Determine the (x, y) coordinate at the center of the cell enclosing the given text.  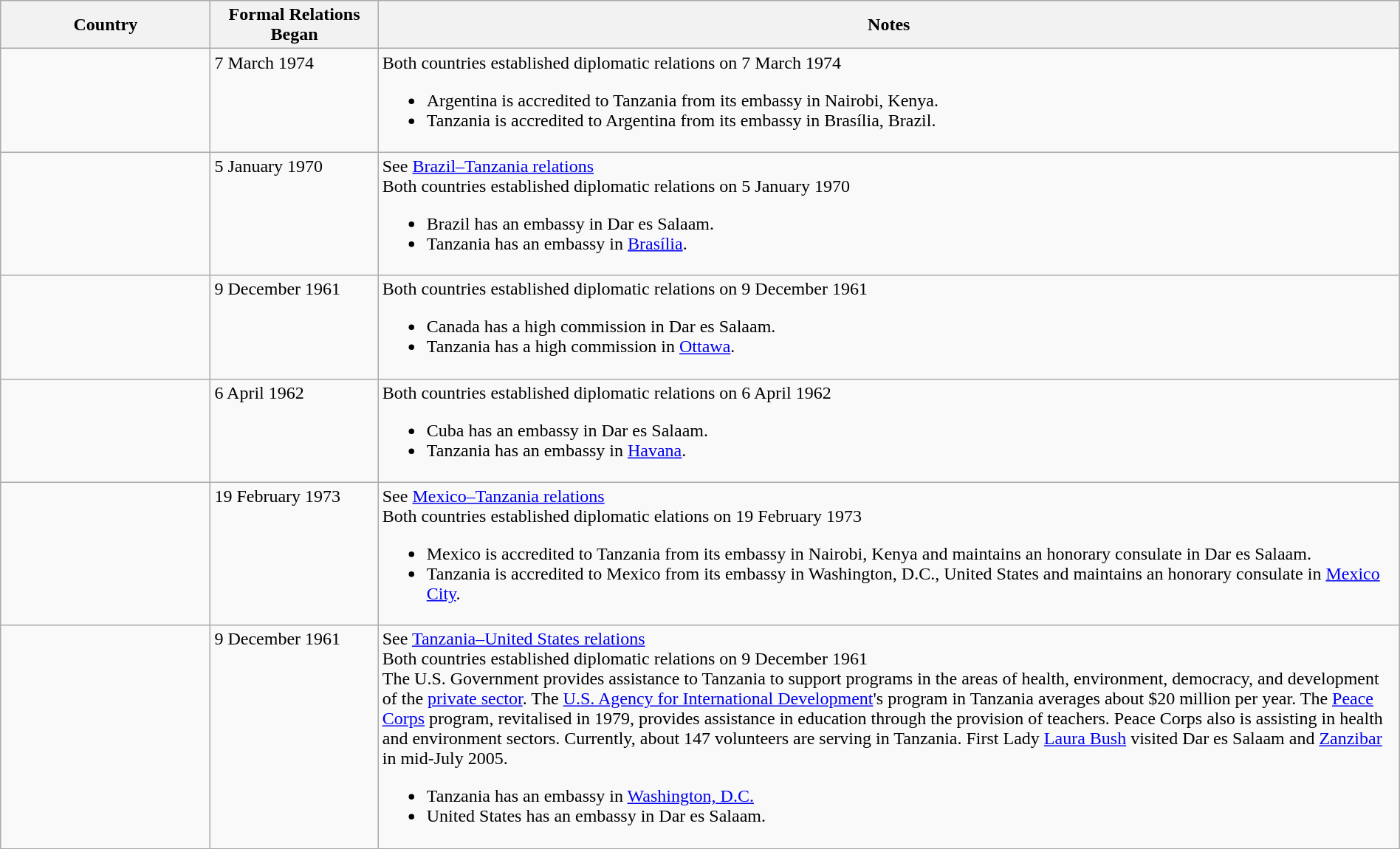
19 February 1973 (294, 554)
7 March 1974 (294, 100)
Both countries established diplomatic relations on 6 April 1962Cuba has an embassy in Dar es Salaam.Tanzania has an embassy in Havana. (889, 430)
Formal Relations Began (294, 25)
5 January 1970 (294, 214)
Notes (889, 25)
Country (106, 25)
6 April 1962 (294, 430)
